Search for the cell housing the specified text and yield its (x, y) center coordinate. 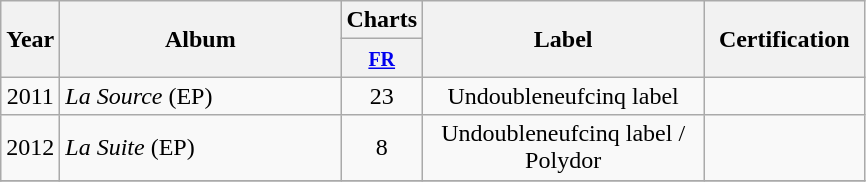
2011 (30, 96)
Year (30, 39)
Undoubleneufcinq label / Polydor (564, 148)
8 (382, 148)
La Suite (EP) (200, 148)
La Source (EP) (200, 96)
Charts (382, 20)
Label (564, 39)
Certification (784, 39)
FR (382, 58)
Undoubleneufcinq label (564, 96)
Album (200, 39)
23 (382, 96)
2012 (30, 148)
